Provide the [X, Y] coordinate of the cell's center where the given text is located.  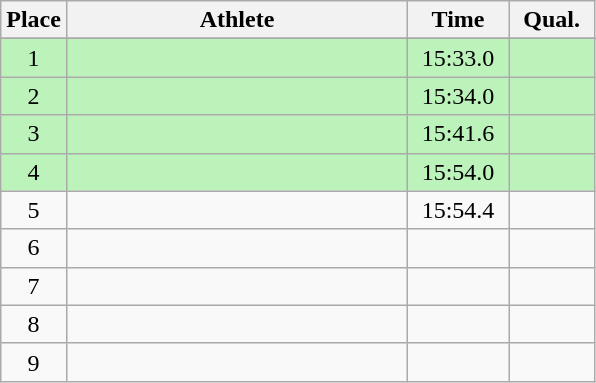
8 [34, 324]
2 [34, 96]
15:41.6 [458, 134]
9 [34, 362]
Athlete [236, 20]
15:33.0 [458, 58]
5 [34, 210]
Place [34, 20]
Time [458, 20]
15:54.4 [458, 210]
1 [34, 58]
4 [34, 172]
7 [34, 286]
15:54.0 [458, 172]
15:34.0 [458, 96]
6 [34, 248]
3 [34, 134]
Qual. [552, 20]
